Search for the cell housing the specified text and yield its (x, y) center coordinate. 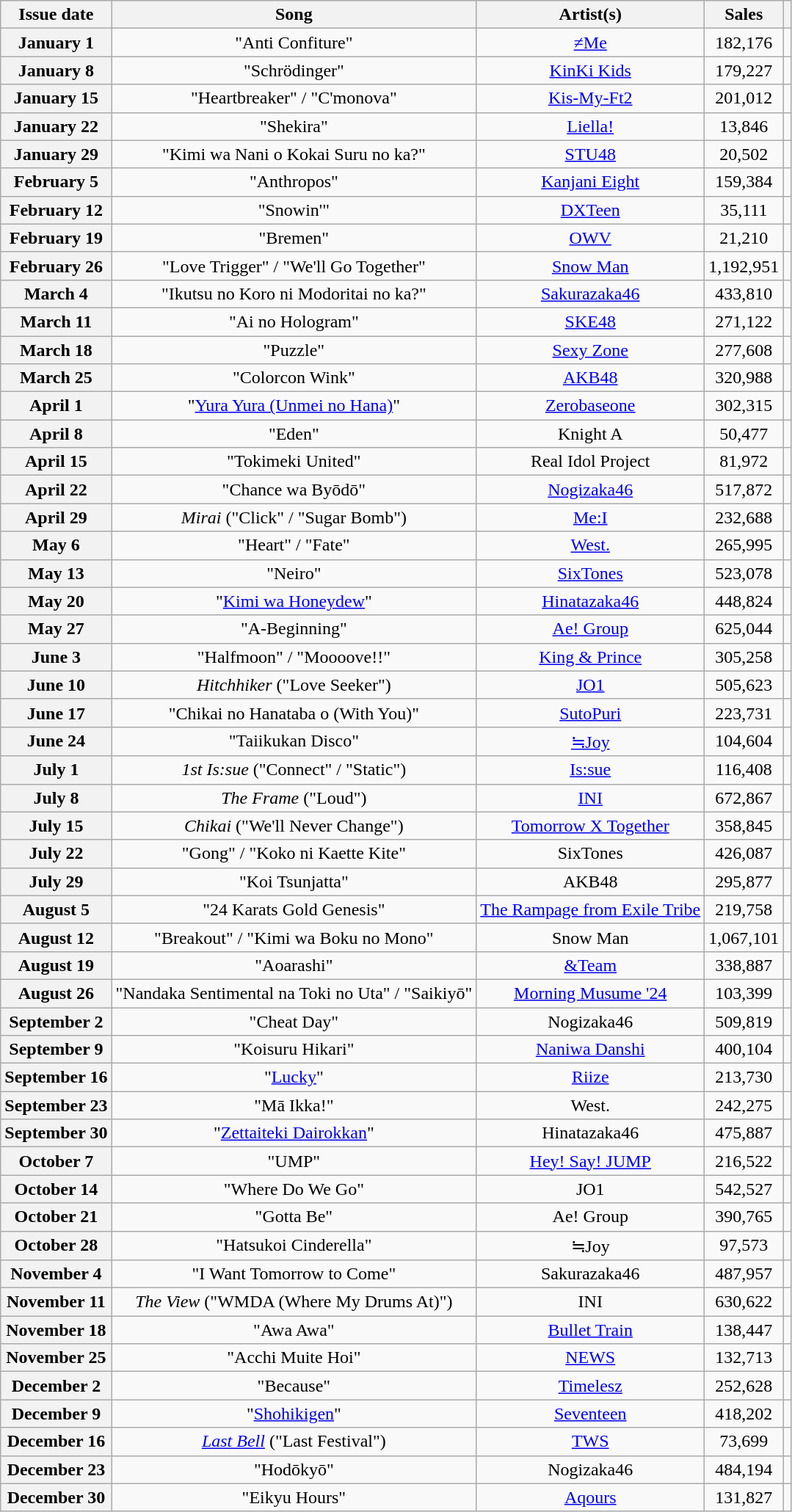
December 9 (56, 1414)
216,522 (744, 1161)
OWV (590, 238)
May 20 (56, 601)
Kis-My-Ft2 (590, 98)
January 15 (56, 98)
523,078 (744, 573)
219,758 (744, 909)
April 8 (56, 434)
"Aoarashi" (294, 965)
STU48 (590, 154)
April 15 (56, 462)
"Love Trigger" / "We'll Go Together" (294, 266)
July 15 (56, 826)
Sales (744, 15)
Liella! (590, 126)
Me:I (590, 517)
"Bremen" (294, 238)
"Where Do We Go" (294, 1189)
"Shekira" (294, 126)
295,877 (744, 882)
"I Want Tomorrow to Come" (294, 1274)
July 29 (56, 882)
132,713 (744, 1358)
"Awa Awa" (294, 1330)
159,384 (744, 182)
"Koi Tsunjatta" (294, 882)
"Acchi Muite Hoi" (294, 1358)
October 28 (56, 1246)
"Eikyu Hours" (294, 1497)
October 7 (56, 1161)
277,608 (744, 350)
"Ai no Hologram" (294, 321)
August 12 (56, 937)
May 27 (56, 629)
487,957 (744, 1274)
73,699 (744, 1442)
October 21 (56, 1217)
"Puzzle" (294, 350)
Naniwa Danshi (590, 1050)
433,810 (744, 294)
"Kimi wa Honeydew" (294, 601)
484,194 (744, 1469)
June 10 (56, 685)
"Chance wa Byōdō" (294, 490)
116,408 (744, 770)
232,688 (744, 517)
January 8 (56, 70)
"Anthropos" (294, 182)
400,104 (744, 1050)
Chikai ("We'll Never Change") (294, 826)
The Rampage from Exile Tribe (590, 909)
December 23 (56, 1469)
"Breakout" / "Kimi wa Boku no Mono" (294, 937)
Artist(s) (590, 15)
418,202 (744, 1414)
320,988 (744, 378)
"Halfmoon" / "Moooove!!" (294, 657)
"Heart" / "Fate" (294, 545)
February 26 (56, 266)
305,258 (744, 657)
625,044 (744, 629)
672,867 (744, 798)
"Snowin'" (294, 210)
Knight A (590, 434)
13,846 (744, 126)
Bullet Train (590, 1330)
Issue date (56, 15)
213,730 (744, 1077)
Timelesz (590, 1386)
&Team (590, 965)
March 11 (56, 321)
252,628 (744, 1386)
SutoPuri (590, 713)
"Tokimeki United" (294, 462)
223,731 (744, 713)
81,972 (744, 462)
September 9 (56, 1050)
"Koisuru Hikari" (294, 1050)
338,887 (744, 965)
"Gotta Be" (294, 1217)
"A-Beginning" (294, 629)
"Cheat Day" (294, 1021)
"Heartbreaker" / "C'monova" (294, 98)
NEWS (590, 1358)
September 23 (56, 1105)
December 30 (56, 1497)
"UMP" (294, 1161)
April 1 (56, 406)
1,192,951 (744, 266)
"Nandaka Sentimental na Toki no Uta" / "Saikiyō" (294, 993)
August 5 (56, 909)
Kanjani Eight (590, 182)
December 2 (56, 1386)
358,845 (744, 826)
May 13 (56, 573)
630,622 (744, 1302)
50,477 (744, 434)
April 22 (56, 490)
97,573 (744, 1246)
"Ikutsu no Koro ni Modoritai no ka?" (294, 294)
Aqours (590, 1497)
103,399 (744, 993)
390,765 (744, 1217)
Seventeen (590, 1414)
"Shohikigen" (294, 1414)
35,111 (744, 210)
≠Me (590, 43)
242,275 (744, 1105)
July 8 (56, 798)
201,012 (744, 98)
271,122 (744, 321)
302,315 (744, 406)
February 12 (56, 210)
September 2 (56, 1021)
King & Prince (590, 657)
Morning Musume '24 (590, 993)
August 26 (56, 993)
1,067,101 (744, 937)
542,527 (744, 1189)
"Eden" (294, 434)
475,887 (744, 1133)
December 16 (56, 1442)
"Chikai no Hanataba o (With You)" (294, 713)
August 19 (56, 965)
Riize (590, 1077)
KinKi Kids (590, 70)
May 6 (56, 545)
265,995 (744, 545)
Last Bell ("Last Festival") (294, 1442)
June 17 (56, 713)
July 22 (56, 854)
March 18 (56, 350)
Song (294, 15)
January 22 (56, 126)
Hitchhiker ("Love Seeker") (294, 685)
182,176 (744, 43)
March 4 (56, 294)
April 29 (56, 517)
Sexy Zone (590, 350)
TWS (590, 1442)
"Mā Ikka!" (294, 1105)
"Colorcon Wink" (294, 378)
September 16 (56, 1077)
July 1 (56, 770)
"Lucky" (294, 1077)
517,872 (744, 490)
The View ("WMDA (Where My Drums At)") (294, 1302)
Zerobaseone (590, 406)
February 5 (56, 182)
"Neiro" (294, 573)
November 25 (56, 1358)
"Yura Yura (Unmei no Hana)" (294, 406)
"Because" (294, 1386)
January 29 (56, 154)
"Schrödinger" (294, 70)
"Hodōkyō" (294, 1469)
SKE48 (590, 321)
179,227 (744, 70)
509,819 (744, 1021)
June 3 (56, 657)
"Hatsukoi Cinderella" (294, 1246)
Is:sue (590, 770)
November 11 (56, 1302)
Mirai ("Click" / "Sugar Bomb") (294, 517)
November 4 (56, 1274)
21,210 (744, 238)
104,604 (744, 741)
138,447 (744, 1330)
Hey! Say! JUMP (590, 1161)
20,502 (744, 154)
October 14 (56, 1189)
February 19 (56, 238)
"Gong" / "Koko ni Kaette Kite" (294, 854)
"Kimi wa Nani o Kokai Suru no ka?" (294, 154)
September 30 (56, 1133)
1st Is:sue ("Connect" / "Static") (294, 770)
448,824 (744, 601)
131,827 (744, 1497)
"Taiikukan Disco" (294, 741)
426,087 (744, 854)
June 24 (56, 741)
"Anti Confiture" (294, 43)
Real Idol Project (590, 462)
March 25 (56, 378)
The Frame ("Loud") (294, 798)
"Zettaiteki Dairokkan" (294, 1133)
DXTeen (590, 210)
November 18 (56, 1330)
Tomorrow X Together (590, 826)
"24 Karats Gold Genesis" (294, 909)
January 1 (56, 43)
505,623 (744, 685)
